Identify which cell holds the provided text, then report its (X, Y) central coordinate. 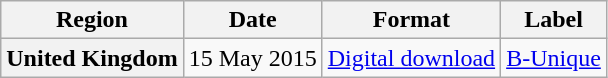
Format (411, 20)
15 May 2015 (252, 58)
Digital download (411, 58)
B-Unique (554, 58)
Label (554, 20)
Date (252, 20)
United Kingdom (92, 58)
Region (92, 20)
